Output the [X, Y] coordinate of the center of the cell containing the given text.  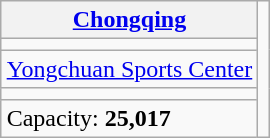
Yongchuan Sports Center [130, 69]
Chongqing [130, 20]
Capacity: 25,017 [130, 118]
